Search for the cell housing the specified text and yield its [x, y] center coordinate. 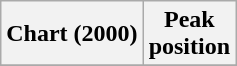
Chart (2000) [72, 34]
Peakposition [189, 34]
